Locate the cell with the specified text and output its [X, Y] center coordinate. 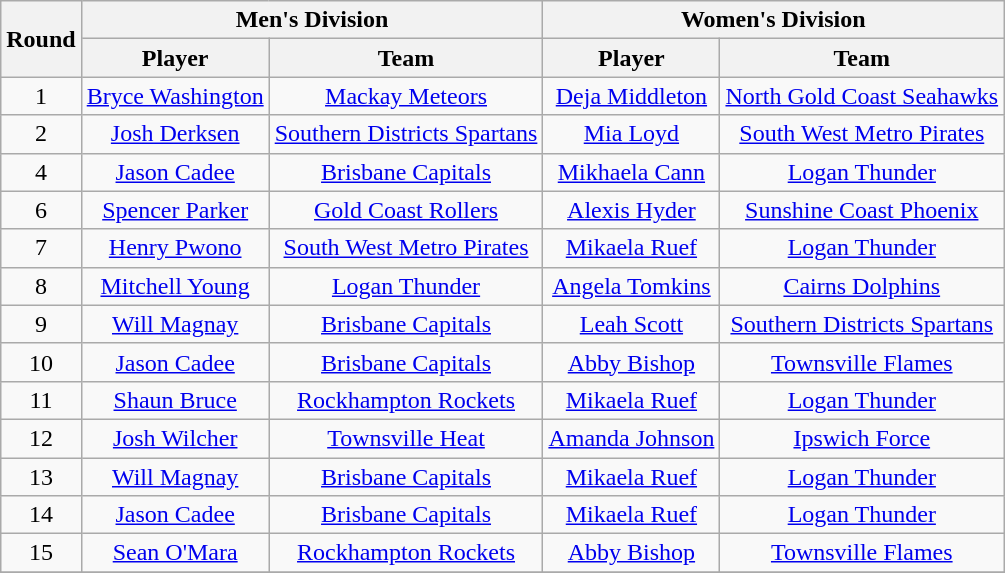
Townsville Heat [406, 438]
Cairns Dolphins [862, 286]
North Gold Coast Seahawks [862, 96]
Mikhaela Cann [632, 172]
Bryce Washington [175, 96]
13 [41, 477]
8 [41, 286]
4 [41, 172]
1 [41, 96]
15 [41, 553]
2 [41, 134]
Josh Wilcher [175, 438]
Men's Division [312, 20]
Mitchell Young [175, 286]
9 [41, 324]
Josh Derksen [175, 134]
10 [41, 362]
Sean O'Mara [175, 553]
11 [41, 400]
Round [41, 39]
Sunshine Coast Phoenix [862, 210]
Deja Middleton [632, 96]
6 [41, 210]
7 [41, 248]
Gold Coast Rollers [406, 210]
Angela Tomkins [632, 286]
Spencer Parker [175, 210]
Women's Division [774, 20]
14 [41, 515]
12 [41, 438]
Shaun Bruce [175, 400]
Mackay Meteors [406, 96]
Leah Scott [632, 324]
Amanda Johnson [632, 438]
Alexis Hyder [632, 210]
Mia Loyd [632, 134]
Ipswich Force [862, 438]
Henry Pwono [175, 248]
